Extract the (X, Y) coordinate from the center of the cell holding the provided text.  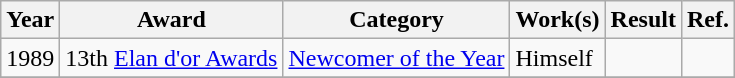
Himself (558, 58)
Ref. (708, 20)
Newcomer of the Year (396, 58)
Year (30, 20)
13th Elan d'or Awards (172, 58)
Award (172, 20)
Result (643, 20)
1989 (30, 58)
Category (396, 20)
Work(s) (558, 20)
